Detect which cell encompasses the target text, then output its (x, y) center coordinate. 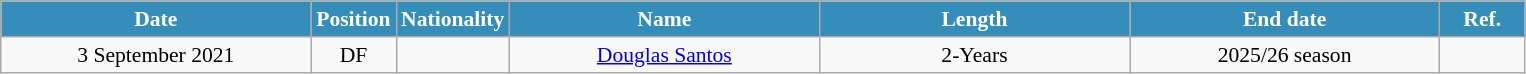
DF (354, 55)
Douglas Santos (664, 55)
End date (1285, 19)
Length (974, 19)
Nationality (452, 19)
3 September 2021 (156, 55)
Name (664, 19)
2-Years (974, 55)
Position (354, 19)
Ref. (1482, 19)
Date (156, 19)
2025/26 season (1285, 55)
